Locate the cell with the specified text and output its (X, Y) center coordinate. 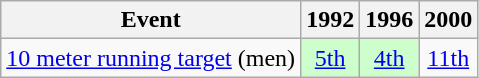
2000 (448, 20)
1996 (390, 20)
1992 (330, 20)
Event (151, 20)
5th (330, 58)
4th (390, 58)
10 meter running target (men) (151, 58)
11th (448, 58)
